Find where the given text appears and provide that cell's center as [x, y] coordinate. 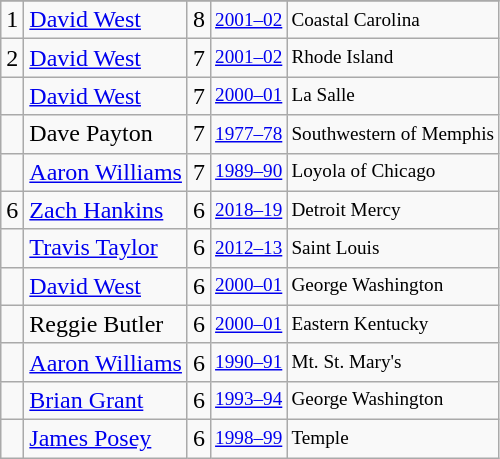
2012–13 [249, 248]
1998–99 [249, 438]
Coastal Carolina [393, 20]
Reggie Butler [106, 324]
Travis Taylor [106, 248]
Temple [393, 438]
La Salle [393, 96]
Loyola of Chicago [393, 172]
Dave Payton [106, 134]
1989–90 [249, 172]
Mt. St. Mary's [393, 362]
Brian Grant [106, 400]
8 [198, 20]
Rhode Island [393, 58]
1 [12, 20]
Eastern Kentucky [393, 324]
2 [12, 58]
1990–91 [249, 362]
2018–19 [249, 210]
1993–94 [249, 400]
Detroit Mercy [393, 210]
Zach Hankins [106, 210]
James Posey [106, 438]
1977–78 [249, 134]
Saint Louis [393, 248]
Southwestern of Memphis [393, 134]
